Return [x, y] of the center of cell containing provided text 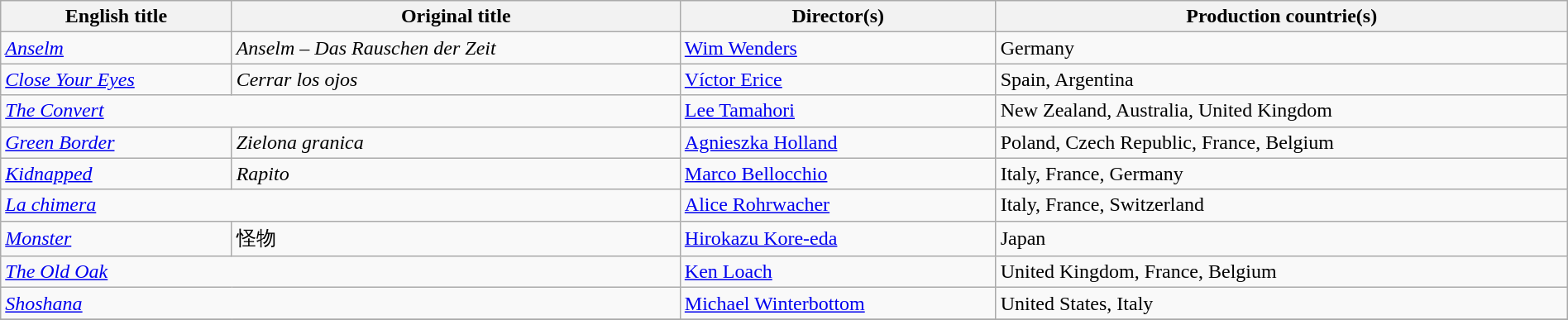
United Kingdom, France, Belgium [1282, 272]
Lee Tamahori [838, 111]
Monster [116, 238]
怪物 [456, 238]
English title [116, 17]
Marco Bellocchio [838, 174]
New Zealand, Australia, United Kingdom [1282, 111]
Italy, France, Germany [1282, 174]
Ken Loach [838, 272]
Japan [1282, 238]
Shoshana [341, 303]
The Old Oak [341, 272]
Production countrie(s) [1282, 17]
Kidnapped [116, 174]
Cerrar los ojos [456, 79]
Green Border [116, 142]
Zielona granica [456, 142]
Víctor Erice [838, 79]
Hirokazu Kore-eda [838, 238]
Wim Wenders [838, 48]
The Convert [341, 111]
Italy, France, Switzerland [1282, 205]
Poland, Czech Republic, France, Belgium [1282, 142]
Anselm – Das Rauschen der Zeit [456, 48]
Rapito [456, 174]
Agnieszka Holland [838, 142]
Germany [1282, 48]
Spain, Argentina [1282, 79]
Alice Rohrwacher [838, 205]
Anselm [116, 48]
La chimera [341, 205]
United States, Italy [1282, 303]
Michael Winterbottom [838, 303]
Close Your Eyes [116, 79]
Original title [456, 17]
Director(s) [838, 17]
